Return (x, y) of the center of cell containing provided text 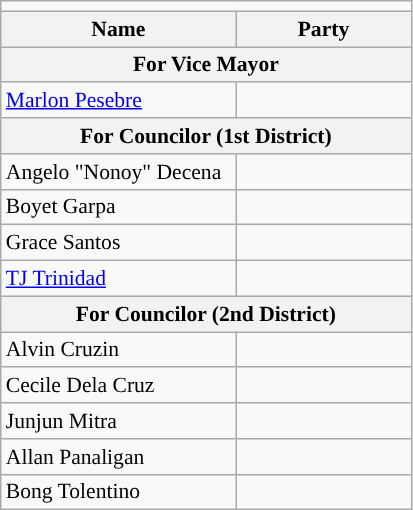
For Councilor (1st District) (206, 136)
Angelo "Nonoy" Decena (118, 172)
Boyet Garpa (118, 207)
TJ Trinidad (118, 279)
Junjun Mitra (118, 421)
For Councilor (2nd District) (206, 314)
Bong Tolentino (118, 492)
Marlon Pesebre (118, 101)
Grace Santos (118, 243)
Allan Panaligan (118, 457)
Name (118, 29)
Party (324, 29)
Cecile Dela Cruz (118, 386)
Alvin Cruzin (118, 350)
For Vice Mayor (206, 65)
